Search for the cell housing the specified text and yield its [X, Y] center coordinate. 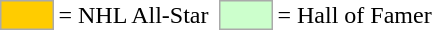
= NHL All-Star [134, 15]
